Extract the [x, y] coordinate from the center of the cell holding the provided text.  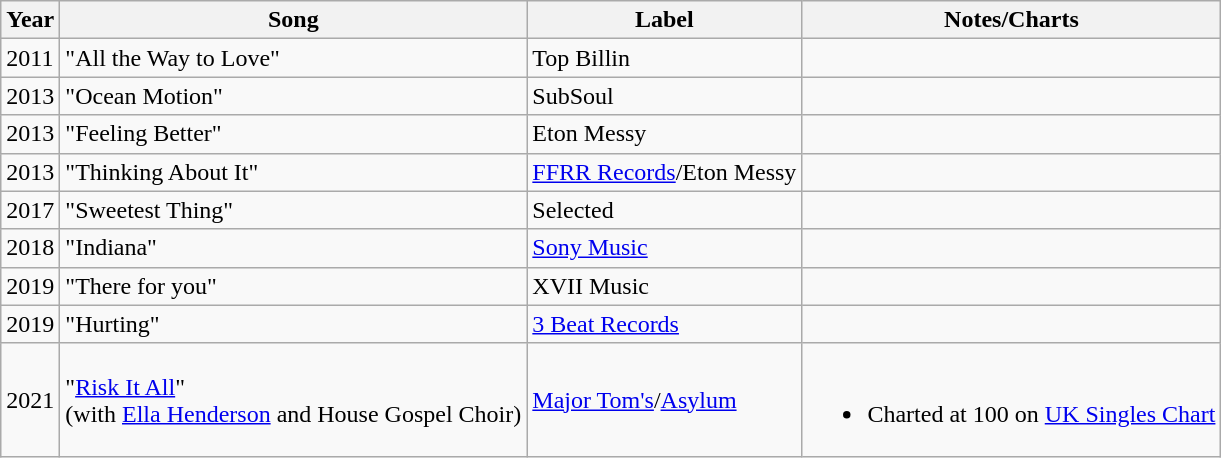
"Feeling Better" [294, 134]
Major Tom's/Asylum [664, 400]
3 Beat Records [664, 324]
Selected [664, 210]
Song [294, 20]
Charted at 100 on UK Singles Chart [1012, 400]
"Thinking About It" [294, 172]
Label [664, 20]
2011 [30, 58]
2021 [30, 400]
2018 [30, 248]
"Risk It All"(with Ella Henderson and House Gospel Choir) [294, 400]
"Sweetest Thing" [294, 210]
"Indiana" [294, 248]
"All the Way to Love" [294, 58]
SubSoul [664, 96]
"There for you" [294, 286]
2017 [30, 210]
Notes/Charts [1012, 20]
XVII Music [664, 286]
Top Billin [664, 58]
Sony Music [664, 248]
"Ocean Motion" [294, 96]
Eton Messy [664, 134]
Year [30, 20]
FFRR Records/Eton Messy [664, 172]
"Hurting" [294, 324]
